Locate the cell with the specified text and output its [x, y] center coordinate. 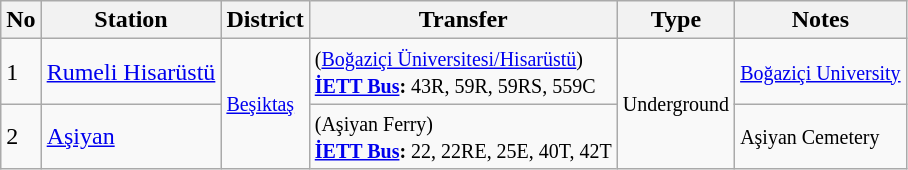
Type [676, 20]
Aşiyan [131, 136]
Rumeli Hisarüstü [131, 72]
Beşiktaş [265, 104]
Station [131, 20]
Notes [821, 20]
No [21, 20]
Transfer [463, 20]
2 [21, 136]
Aşiyan Cemetery [821, 136]
Underground [676, 104]
(Aşiyan Ferry)İETT Bus: 22, 22RE, 25E, 40T, 42T [463, 136]
District [265, 20]
Boğaziçi University [821, 72]
1 [21, 72]
(Boğaziçi Üniversitesi/Hisarüstü)İETT Bus: 43R, 59R, 59RS, 559C [463, 72]
